From the cell containing the given text, extract its center point as (X, Y) coordinate. 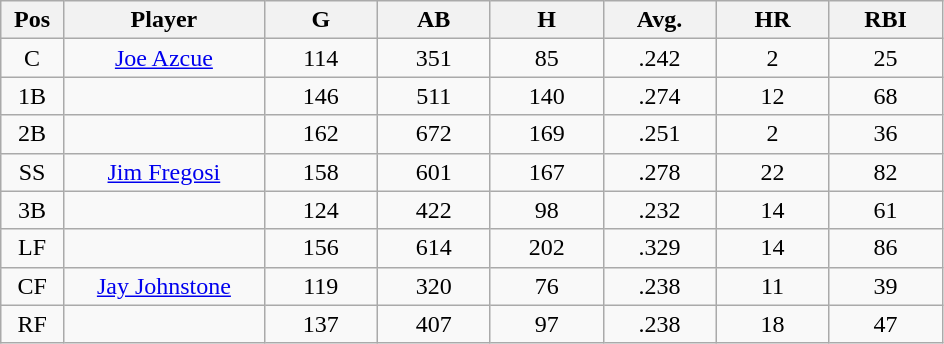
.232 (660, 210)
98 (546, 210)
HR (772, 20)
614 (434, 248)
.242 (660, 58)
Player (164, 20)
12 (772, 96)
CF (32, 286)
.278 (660, 172)
97 (546, 324)
1B (32, 96)
86 (886, 248)
76 (546, 286)
3B (32, 210)
114 (320, 58)
320 (434, 286)
158 (320, 172)
Jay Johnstone (164, 286)
2B (32, 134)
85 (546, 58)
119 (320, 286)
18 (772, 324)
.251 (660, 134)
169 (546, 134)
H (546, 20)
Avg. (660, 20)
68 (886, 96)
124 (320, 210)
146 (320, 96)
422 (434, 210)
C (32, 58)
167 (546, 172)
407 (434, 324)
Joe Azcue (164, 58)
11 (772, 286)
202 (546, 248)
47 (886, 324)
61 (886, 210)
601 (434, 172)
156 (320, 248)
36 (886, 134)
AB (434, 20)
RF (32, 324)
39 (886, 286)
22 (772, 172)
351 (434, 58)
RBI (886, 20)
140 (546, 96)
Pos (32, 20)
672 (434, 134)
162 (320, 134)
25 (886, 58)
G (320, 20)
LF (32, 248)
511 (434, 96)
137 (320, 324)
82 (886, 172)
.329 (660, 248)
SS (32, 172)
.274 (660, 96)
Jim Fregosi (164, 172)
